Return the (X, Y) coordinate for the center point of the cell that contains the specified text.  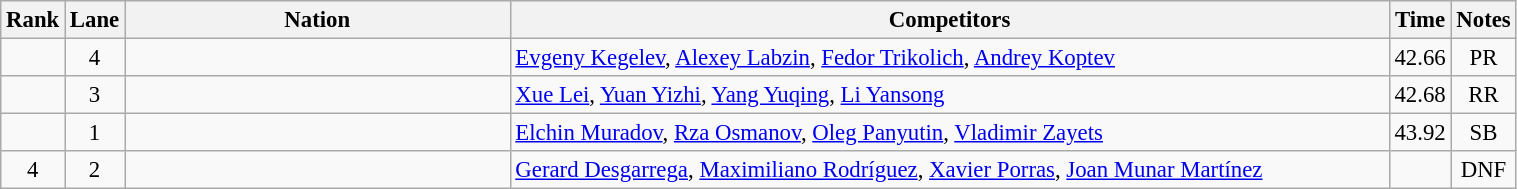
1 (95, 133)
DNF (1484, 170)
42.68 (1420, 95)
Evgeny Kegelev, Alexey Labzin, Fedor Trikolich, Andrey Koptev (950, 58)
Gerard Desgarrega, Maximiliano Rodríguez, Xavier Porras, Joan Munar Martínez (950, 170)
Competitors (950, 20)
Notes (1484, 20)
Nation (318, 20)
42.66 (1420, 58)
Xue Lei, Yuan Yizhi, Yang Yuqing, Li Yansong (950, 95)
PR (1484, 58)
RR (1484, 95)
Lane (95, 20)
Elchin Muradov, Rza Osmanov, Oleg Panyutin, Vladimir Zayets (950, 133)
3 (95, 95)
SB (1484, 133)
2 (95, 170)
43.92 (1420, 133)
Rank (33, 20)
Time (1420, 20)
